Scan for the cell matching the given text and deliver its [X, Y] coordinate at center. 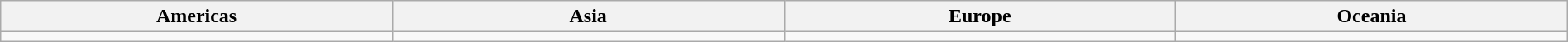
Asia [588, 16]
Oceania [1372, 16]
Americas [197, 16]
Europe [980, 16]
